Identify which cell holds the provided text, then report its (X, Y) central coordinate. 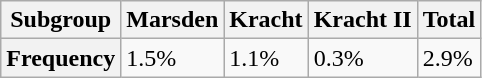
Kracht II (362, 20)
2.9% (449, 58)
1.1% (266, 58)
1.5% (172, 58)
Total (449, 20)
Kracht (266, 20)
Frequency (61, 58)
Subgroup (61, 20)
0.3% (362, 58)
Marsden (172, 20)
